Identify which cell holds the provided text, then report its [X, Y] central coordinate. 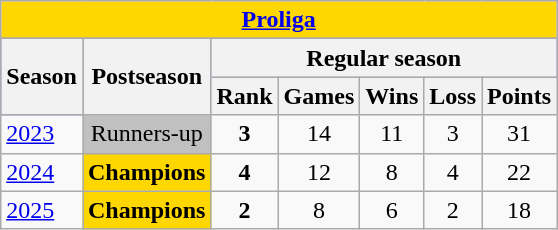
2024 [42, 172]
31 [520, 134]
22 [520, 172]
Games [319, 96]
2025 [42, 210]
12 [319, 172]
11 [392, 134]
Proliga [279, 20]
14 [319, 134]
Rank [244, 96]
Loss [453, 96]
Points [520, 96]
Regular season [384, 58]
Postseason [146, 77]
Runners-up [146, 134]
2023 [42, 134]
Season [42, 77]
18 [520, 210]
Wins [392, 96]
6 [392, 210]
